Pinpoint the cell where the given text exists, returning its (X, Y) midpoint coordinate. 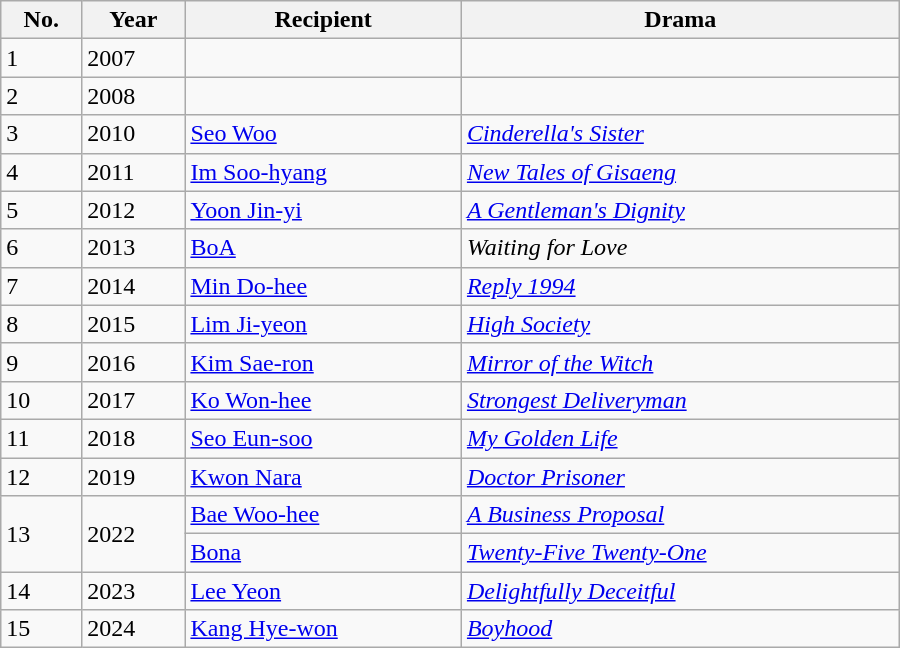
New Tales of Gisaeng (680, 172)
2015 (134, 324)
Strongest Deliveryman (680, 400)
Seo Eun-soo (323, 438)
2022 (134, 534)
15 (42, 629)
6 (42, 248)
BoA (323, 248)
Min Do-hee (323, 286)
2016 (134, 362)
11 (42, 438)
Seo Woo (323, 134)
2008 (134, 96)
My Golden Life (680, 438)
5 (42, 210)
Boyhood (680, 629)
Yoon Jin-yi (323, 210)
Waiting for Love (680, 248)
Mirror of the Witch (680, 362)
Im Soo-hyang (323, 172)
No. (42, 20)
A Gentleman's Dignity (680, 210)
Recipient (323, 20)
Kang Hye-won (323, 629)
Ko Won-hee (323, 400)
Reply 1994 (680, 286)
Doctor Prisoner (680, 477)
4 (42, 172)
2007 (134, 58)
2012 (134, 210)
7 (42, 286)
2 (42, 96)
Kim Sae-ron (323, 362)
A Business Proposal (680, 515)
Bae Woo-hee (323, 515)
Lee Yeon (323, 591)
1 (42, 58)
2011 (134, 172)
Drama (680, 20)
10 (42, 400)
14 (42, 591)
2018 (134, 438)
13 (42, 534)
Cinderella's Sister (680, 134)
Twenty-Five Twenty-One (680, 553)
2010 (134, 134)
2019 (134, 477)
2023 (134, 591)
Bona (323, 553)
High Society (680, 324)
2017 (134, 400)
Delightfully Deceitful (680, 591)
2024 (134, 629)
8 (42, 324)
Year (134, 20)
Lim Ji-yeon (323, 324)
2014 (134, 286)
9 (42, 362)
3 (42, 134)
2013 (134, 248)
12 (42, 477)
Kwon Nara (323, 477)
